From the cell containing the given text, extract its center point as (x, y) coordinate. 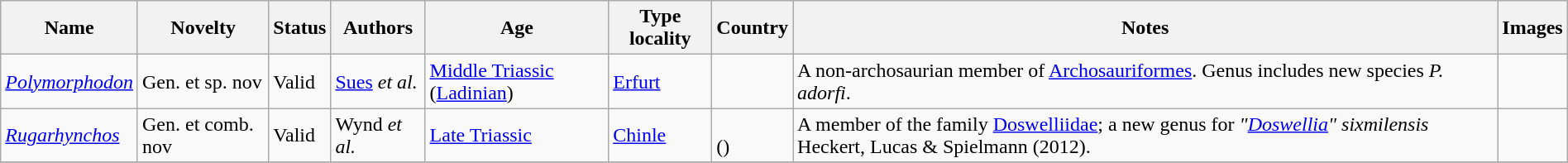
Name (69, 28)
Middle Triassic (Ladinian) (517, 81)
Authors (378, 28)
A non-archosaurian member of Archosauriformes. Genus includes new species P. adorfi. (1145, 81)
Gen. et sp. nov (203, 81)
() (753, 136)
Age (517, 28)
Rugarhynchos (69, 136)
Country (753, 28)
Notes (1145, 28)
Late Triassic (517, 136)
Gen. et comb. nov (203, 136)
Status (299, 28)
Polymorphodon (69, 81)
Sues et al. (378, 81)
Type locality (660, 28)
Novelty (203, 28)
Wynd et al. (378, 136)
A member of the family Doswelliidae; a new genus for "Doswellia" sixmilensis Heckert, Lucas & Spielmann (2012). (1145, 136)
Images (1532, 28)
Erfurt (660, 81)
Chinle (660, 136)
